Return the (x, y) coordinate for the center point of the cell that contains the specified text.  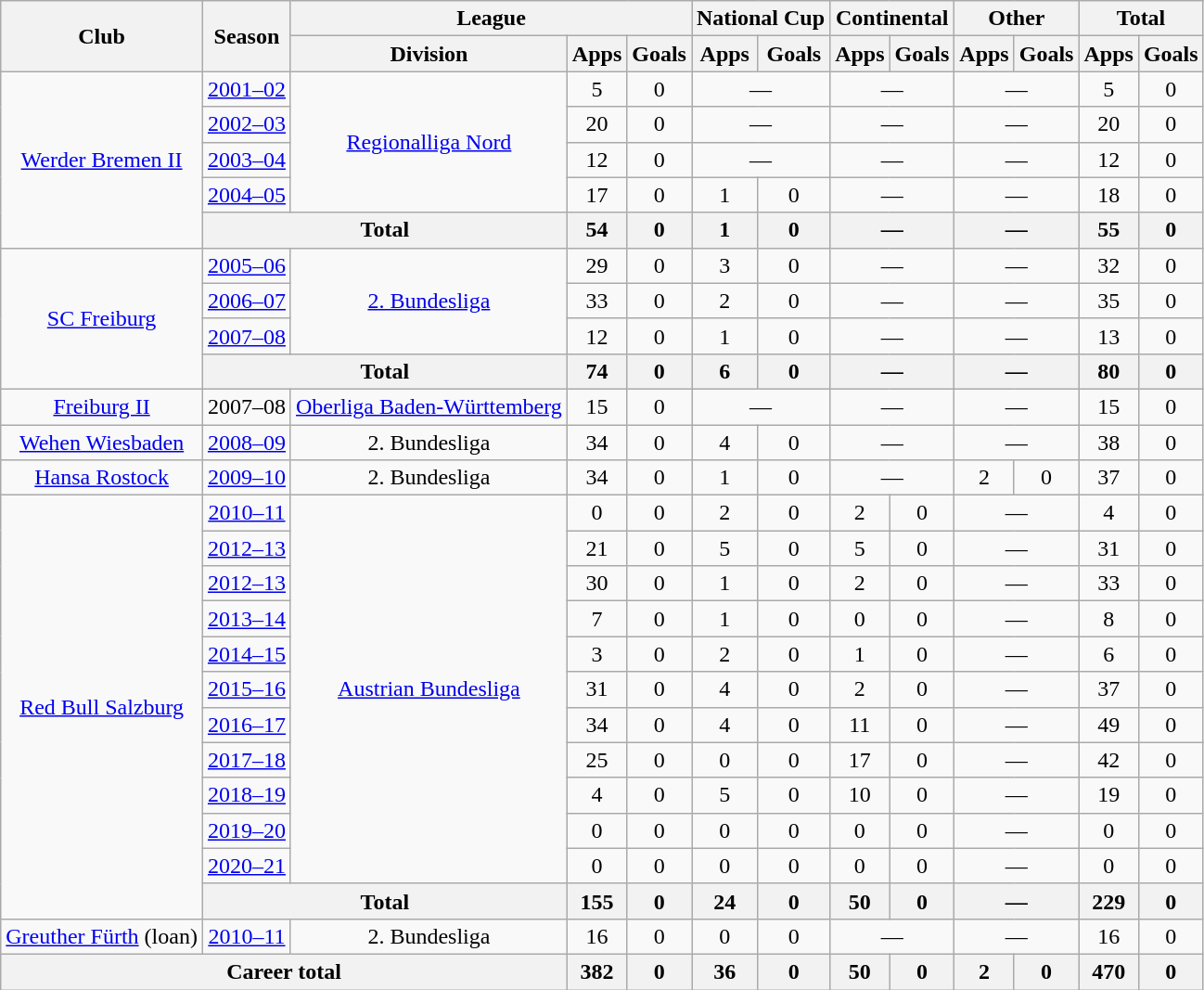
74 (596, 371)
2005–06 (247, 265)
Regionalliga Nord (429, 142)
19 (1108, 795)
2006–07 (247, 301)
2013–14 (247, 619)
2004–05 (247, 195)
Freiburg II (102, 406)
2015–16 (247, 689)
SC Freiburg (102, 318)
National Cup (761, 19)
Hansa Rostock (102, 478)
2020–21 (247, 866)
32 (1108, 265)
42 (1108, 760)
2018–19 (247, 795)
2002–03 (247, 124)
Club (102, 36)
2019–20 (247, 830)
25 (596, 760)
Division (429, 54)
11 (860, 725)
80 (1108, 371)
470 (1108, 971)
2008–09 (247, 443)
10 (860, 795)
2014–15 (247, 654)
League (491, 19)
35 (1108, 301)
38 (1108, 443)
18 (1108, 195)
155 (596, 901)
Season (247, 36)
Werder Bremen II (102, 160)
55 (1108, 230)
2009–10 (247, 478)
30 (596, 584)
Austrian Bundesliga (429, 690)
24 (725, 901)
49 (1108, 725)
382 (596, 971)
Oberliga Baden-Württemberg (429, 406)
36 (725, 971)
8 (1108, 619)
2016–17 (247, 725)
229 (1108, 901)
Wehen Wiesbaden (102, 443)
29 (596, 265)
Other (1017, 19)
Continental (892, 19)
7 (596, 619)
21 (596, 548)
Red Bull Salzburg (102, 707)
54 (596, 230)
13 (1108, 336)
2001–02 (247, 89)
2017–18 (247, 760)
2003–04 (247, 160)
Greuther Fürth (loan) (102, 936)
Career total (284, 971)
